Scan for the cell matching the given text and deliver its [X, Y] coordinate at center. 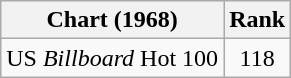
US Billboard Hot 100 [112, 58]
118 [258, 58]
Rank [258, 20]
Chart (1968) [112, 20]
